Locate the cell with the specified text and output its (x, y) center coordinate. 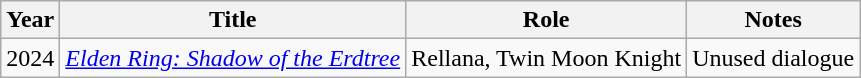
Year (30, 20)
Elden Ring: Shadow of the Erdtree (233, 58)
Rellana, Twin Moon Knight (546, 58)
Role (546, 20)
Unused dialogue (774, 58)
2024 (30, 58)
Title (233, 20)
Notes (774, 20)
